Find where the given text appears and provide that cell's center as [X, Y] coordinate. 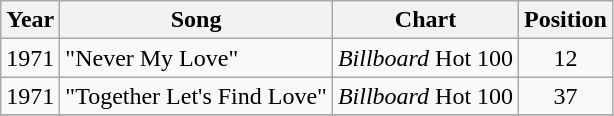
Position [566, 20]
Year [30, 20]
Song [196, 20]
37 [566, 96]
"Together Let's Find Love" [196, 96]
Chart [425, 20]
"Never My Love" [196, 58]
12 [566, 58]
